Capture the cell that displays the provided text and extract its [x, y] central coordinate. 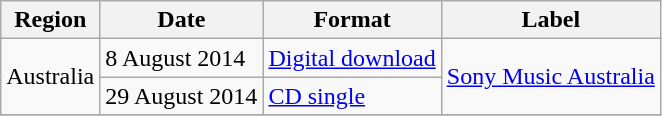
Format [352, 20]
Label [550, 20]
Australia [50, 77]
29 August 2014 [182, 96]
Digital download [352, 58]
CD single [352, 96]
Region [50, 20]
Sony Music Australia [550, 77]
Date [182, 20]
8 August 2014 [182, 58]
